Extract the (X, Y) coordinate from the center of the cell holding the provided text.  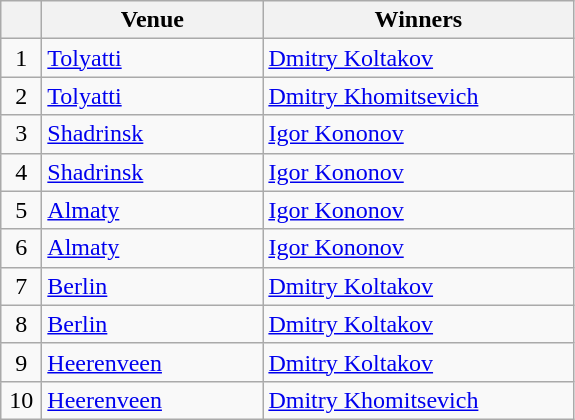
10 (22, 400)
9 (22, 362)
7 (22, 286)
Venue (152, 20)
4 (22, 172)
3 (22, 134)
6 (22, 248)
8 (22, 324)
2 (22, 96)
Winners (418, 20)
1 (22, 58)
5 (22, 210)
